Scan for the cell matching the given text and deliver its [X, Y] coordinate at center. 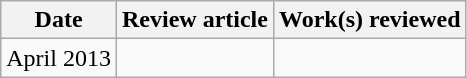
Date [59, 20]
Review article [194, 20]
Work(s) reviewed [370, 20]
April 2013 [59, 58]
